For the text-containing cell, return its midpoint in [X, Y] coordinate format. 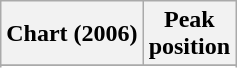
Peakposition [189, 34]
Chart (2006) [72, 34]
